Capture the cell that displays the provided text and extract its [x, y] central coordinate. 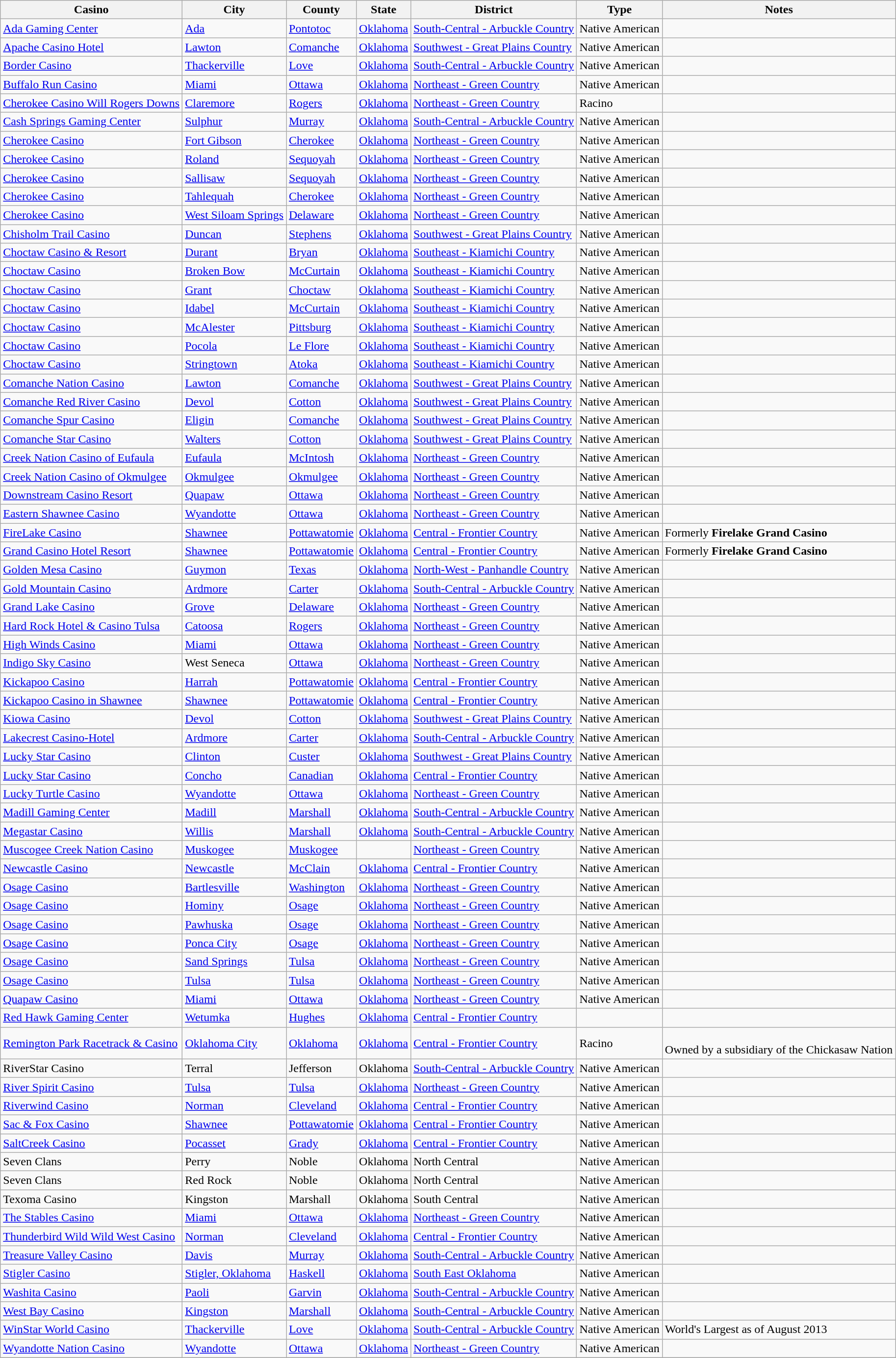
Clinton [234, 756]
Megastar Casino [91, 831]
Hughes [322, 1018]
Madill [234, 812]
Type [619, 10]
Border Casino [91, 66]
Bryan [322, 253]
Red Hawk Gaming Center [91, 1018]
Hard Rock Hotel & Casino Tulsa [91, 626]
Casino [91, 10]
Terral [234, 1068]
Creek Nation Casino of Eufaula [91, 458]
Muscogee Creek Nation Casino [91, 850]
Eligin [234, 420]
Golden Mesa Casino [91, 570]
Sallisaw [234, 178]
Grant [234, 290]
Jefferson [322, 1068]
Kickapoo Casino [91, 682]
Wetumka [234, 1018]
Duncan [234, 234]
Stigler, Oklahoma [234, 1274]
Red Rock [234, 1180]
Harrah [234, 682]
Choctaw [322, 290]
Creek Nation Casino of Okmulgee [91, 476]
Pocasset [234, 1143]
Pittsburg [322, 327]
South East Oklahoma [494, 1274]
Texas [322, 570]
Paoli [234, 1292]
Garvin [322, 1292]
Perry [234, 1162]
Comanche Red River Casino [91, 402]
Bartlesville [234, 887]
Ponca City [234, 943]
Ada Gaming Center [91, 28]
Downstream Casino Resort [91, 495]
Claremore [234, 103]
Custer [322, 756]
Davis [234, 1255]
SaltCreek Casino [91, 1143]
Indigo Sky Casino [91, 663]
Walters [234, 439]
Newcastle [234, 869]
Treasure Valley Casino [91, 1255]
Comanche Nation Casino [91, 383]
World's Largest as of August 2013 [779, 1330]
State [384, 10]
Texoma Casino [91, 1199]
Pocola [234, 346]
Grand Lake Casino [91, 607]
Cherokee Casino Will Rogers Downs [91, 103]
Grove [234, 607]
Pawhuska [234, 924]
Idabel [234, 308]
Broken Bow [234, 271]
North-West - Panhandle Country [494, 570]
Canadian [322, 775]
Stigler Casino [91, 1274]
Riverwind Casino [91, 1105]
Eufaula [234, 458]
Thunderbird Wild Wild West Casino [91, 1236]
District [494, 10]
Fort Gibson [234, 140]
Quapaw Casino [91, 999]
WinStar World Casino [91, 1330]
Owned by a subsidiary of the Chickasaw Nation [779, 1043]
Stringtown [234, 364]
Remington Park Racetrack & Casino [91, 1043]
West Seneca [234, 663]
Washita Casino [91, 1292]
Guymon [234, 570]
Gold Mountain Casino [91, 589]
Washington [322, 887]
Lucky Turtle Casino [91, 794]
Lakecrest Casino-Hotel [91, 738]
Atoka [322, 364]
Willis [234, 831]
Comanche Spur Casino [91, 420]
Stephens [322, 234]
Sand Springs [234, 962]
West Bay Casino [91, 1311]
McIntosh [322, 458]
Haskell [322, 1274]
Apache Casino Hotel [91, 47]
Oklahoma City [234, 1043]
South Central [494, 1199]
Quapaw [234, 495]
Pontotoc [322, 28]
Kickapoo Casino in Shawnee [91, 700]
The Stables Casino [91, 1218]
Eastern Shawnee Casino [91, 513]
Newcastle Casino [91, 869]
Notes [779, 10]
Grady [322, 1143]
Comanche Star Casino [91, 439]
Choctaw Casino & Resort [91, 253]
Buffalo Run Casino [91, 84]
Sac & Fox Casino [91, 1124]
FireLake Casino [91, 532]
Roland [234, 159]
Sulphur [234, 122]
City [234, 10]
Madill Gaming Center [91, 812]
Grand Casino Hotel Resort [91, 551]
Kiowa Casino [91, 719]
West Siloam Springs [234, 215]
Concho [234, 775]
Wyandotte Nation Casino [91, 1348]
McClain [322, 869]
High Winds Casino [91, 644]
Ada [234, 28]
Durant [234, 253]
Le Flore [322, 346]
Tahlequah [234, 196]
County [322, 10]
Chisholm Trail Casino [91, 234]
RiverStar Casino [91, 1068]
McAlester [234, 327]
Hominy [234, 906]
Cash Springs Gaming Center [91, 122]
Catoosa [234, 626]
River Spirit Casino [91, 1087]
